Provide the [X, Y] coordinate of the cell's center where the given text is located.  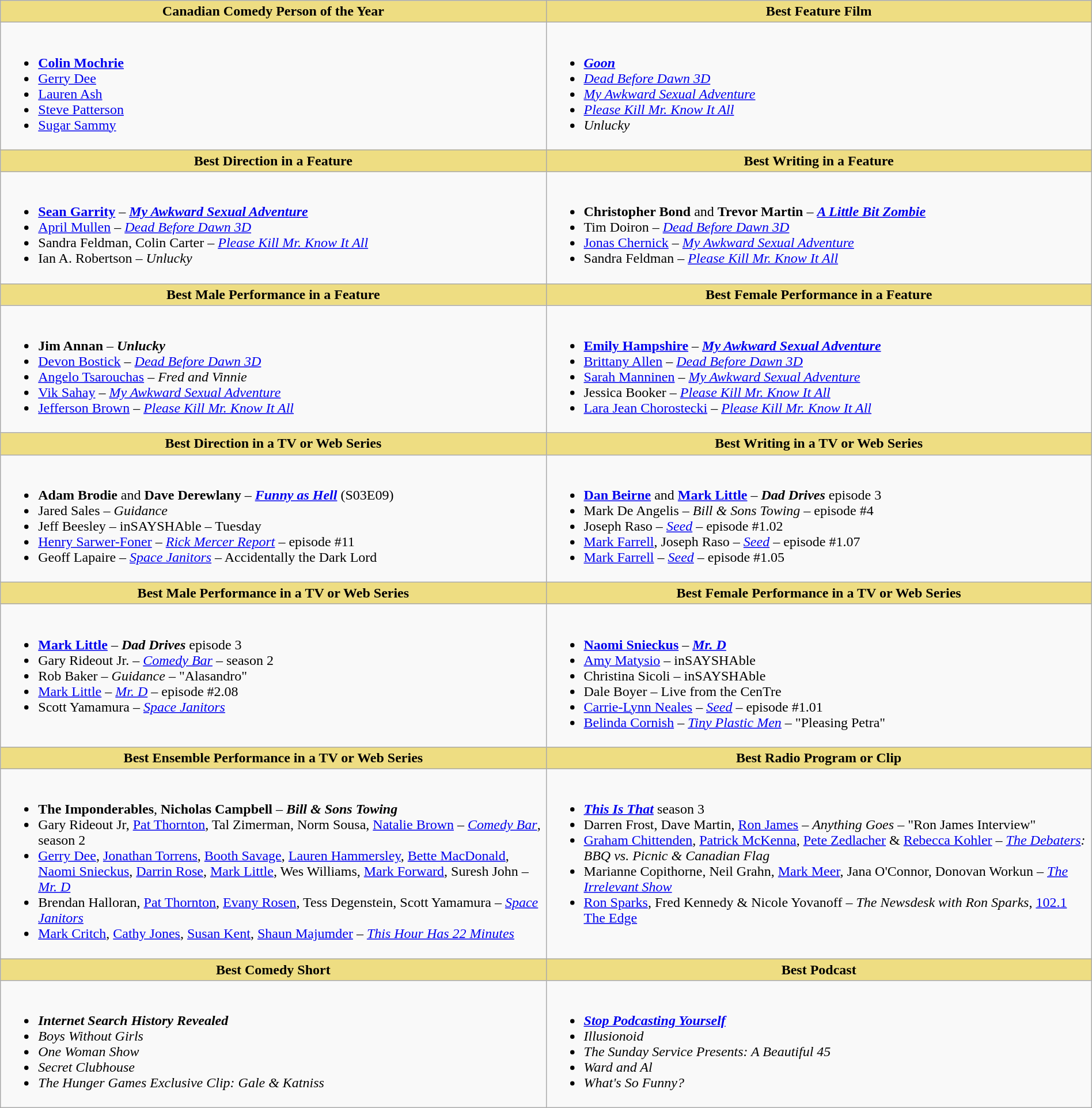
Best Writing in a Feature [819, 161]
Best Comedy Short [273, 970]
Best Radio Program or Clip [819, 758]
Best Podcast [819, 970]
Canadian Comedy Person of the Year [273, 12]
Best Male Performance in a TV or Web Series [273, 593]
Colin MochrieGerry DeeLauren AshSteve PattersonSugar Sammy [273, 86]
Best Male Performance in a Feature [273, 294]
Internet Search History RevealedBoys Without GirlsOne Woman ShowSecret ClubhouseThe Hunger Games Exclusive Clip: Gale & Katniss [273, 1044]
Best Direction in a Feature [273, 161]
Best Female Performance in a TV or Web Series [819, 593]
Best Female Performance in a Feature [819, 294]
Best Ensemble Performance in a TV or Web Series [273, 758]
Best Feature Film [819, 12]
GoonDead Before Dawn 3DMy Awkward Sexual AdventurePlease Kill Mr. Know It AllUnlucky [819, 86]
Stop Podcasting YourselfIllusionoidThe Sunday Service Presents: A Beautiful 45Ward and AlWhat's So Funny? [819, 1044]
Best Direction in a TV or Web Series [273, 444]
Best Writing in a TV or Web Series [819, 444]
